Pinpoint the cell where the given text exists, returning its [X, Y] midpoint coordinate. 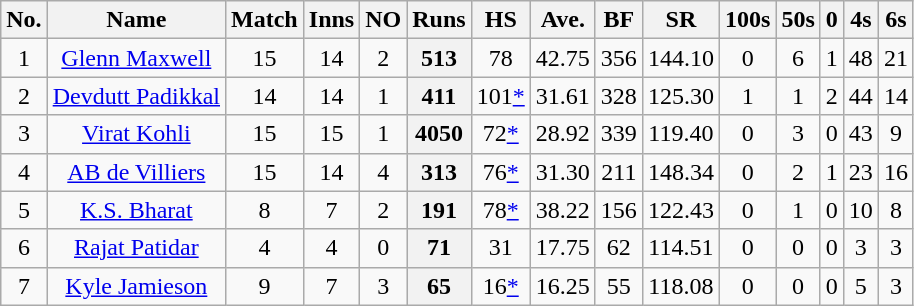
Match [265, 20]
313 [439, 172]
No. [24, 20]
71 [439, 248]
Glenn Maxwell [136, 58]
SR [680, 20]
76* [500, 172]
114.51 [680, 248]
Kyle Jamieson [136, 286]
17.75 [562, 248]
38.22 [562, 210]
100s [747, 20]
4s [860, 20]
Name [136, 20]
Ave. [562, 20]
156 [618, 210]
31 [500, 248]
101* [500, 96]
118.08 [680, 286]
78 [500, 58]
42.75 [562, 58]
211 [618, 172]
AB de Villiers [136, 172]
191 [439, 210]
NO [384, 20]
122.43 [680, 210]
44 [860, 96]
21 [896, 58]
23 [860, 172]
65 [439, 286]
125.30 [680, 96]
6s [896, 20]
31.61 [562, 96]
Runs [439, 20]
48 [860, 58]
K.S. Bharat [136, 210]
72* [500, 134]
16 [896, 172]
Inns [331, 20]
10 [860, 210]
43 [860, 134]
119.40 [680, 134]
148.34 [680, 172]
31.30 [562, 172]
Devdutt Padikkal [136, 96]
16* [500, 286]
339 [618, 134]
16.25 [562, 286]
78* [500, 210]
28.92 [562, 134]
Rajat Patidar [136, 248]
144.10 [680, 58]
HS [500, 20]
50s [798, 20]
BF [618, 20]
411 [439, 96]
4050 [439, 134]
328 [618, 96]
Virat Kohli [136, 134]
55 [618, 286]
513 [439, 58]
62 [618, 248]
356 [618, 58]
